Search for the cell housing the specified text and yield its (x, y) center coordinate. 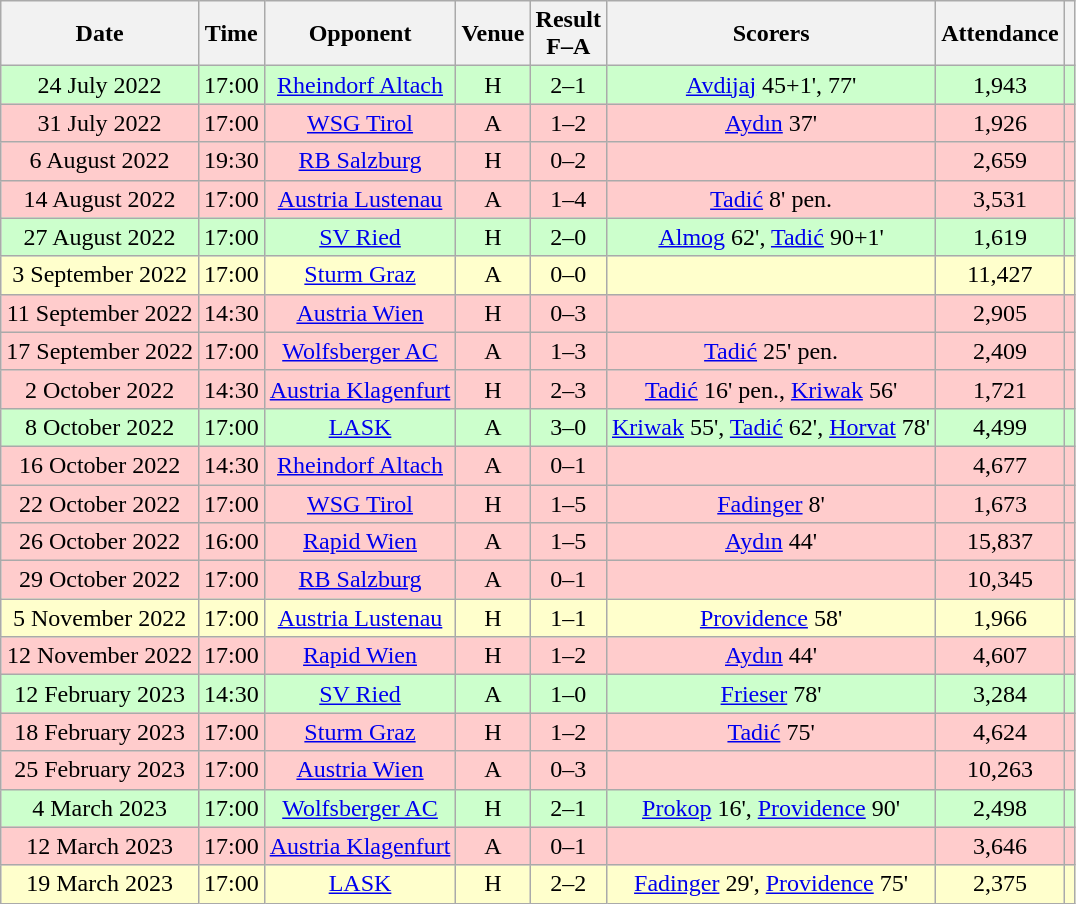
1–1 (568, 618)
18 February 2023 (100, 732)
3–0 (568, 427)
Opponent (360, 34)
2–2 (568, 884)
Tadić 16' pen., Kriwak 56' (770, 389)
27 August 2022 (100, 237)
4,499 (1000, 427)
16 October 2022 (100, 465)
3,531 (1000, 199)
1,673 (1000, 503)
12 March 2023 (100, 846)
1–3 (568, 351)
1,926 (1000, 123)
8 October 2022 (100, 427)
15,837 (1000, 542)
12 November 2022 (100, 656)
14 August 2022 (100, 199)
10,345 (1000, 580)
1–4 (568, 199)
3 September 2022 (100, 275)
19 March 2023 (100, 884)
11 September 2022 (100, 313)
4,624 (1000, 732)
Avdijaj 45+1', 77' (770, 85)
24 July 2022 (100, 85)
2,375 (1000, 884)
1,966 (1000, 618)
2–3 (568, 389)
10,263 (1000, 770)
Tadić 8' pen. (770, 199)
Scorers (770, 34)
Providence 58' (770, 618)
Tadić 25' pen. (770, 351)
26 October 2022 (100, 542)
16:00 (231, 542)
Prokop 16', Providence 90' (770, 808)
1,619 (1000, 237)
4,607 (1000, 656)
ResultF–A (568, 34)
0–2 (568, 161)
1–0 (568, 694)
Time (231, 34)
2,409 (1000, 351)
2,659 (1000, 161)
12 February 2023 (100, 694)
2 October 2022 (100, 389)
Fadinger 8' (770, 503)
4,677 (1000, 465)
Date (100, 34)
17 September 2022 (100, 351)
Almog 62', Tadić 90+1' (770, 237)
5 November 2022 (100, 618)
19:30 (231, 161)
11,427 (1000, 275)
6 August 2022 (100, 161)
3,284 (1000, 694)
1,943 (1000, 85)
Tadić 75' (770, 732)
1,721 (1000, 389)
2,905 (1000, 313)
25 February 2023 (100, 770)
29 October 2022 (100, 580)
2–0 (568, 237)
Aydın 37' (770, 123)
2,498 (1000, 808)
3,646 (1000, 846)
Kriwak 55', Tadić 62', Horvat 78' (770, 427)
0–0 (568, 275)
Frieser 78' (770, 694)
31 July 2022 (100, 123)
Attendance (1000, 34)
Fadinger 29', Providence 75' (770, 884)
22 October 2022 (100, 503)
4 March 2023 (100, 808)
Venue (493, 34)
